Detect which cell encompasses the target text, then output its [x, y] center coordinate. 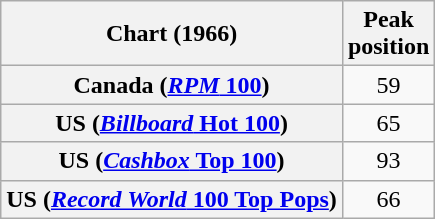
Chart (1966) [172, 34]
US (Record World 100 Top Pops) [172, 199]
Peakposition [388, 34]
65 [388, 123]
US (Cashbox Top 100) [172, 161]
59 [388, 85]
Canada (RPM 100) [172, 85]
66 [388, 199]
93 [388, 161]
US (Billboard Hot 100) [172, 123]
